Search for the cell housing the specified text and yield its [x, y] center coordinate. 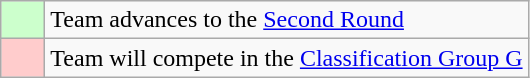
Team advances to the Second Round [286, 20]
Team will compete in the Classification Group G [286, 58]
